Provide the [x, y] coordinate of the cell's center where the given text is located.  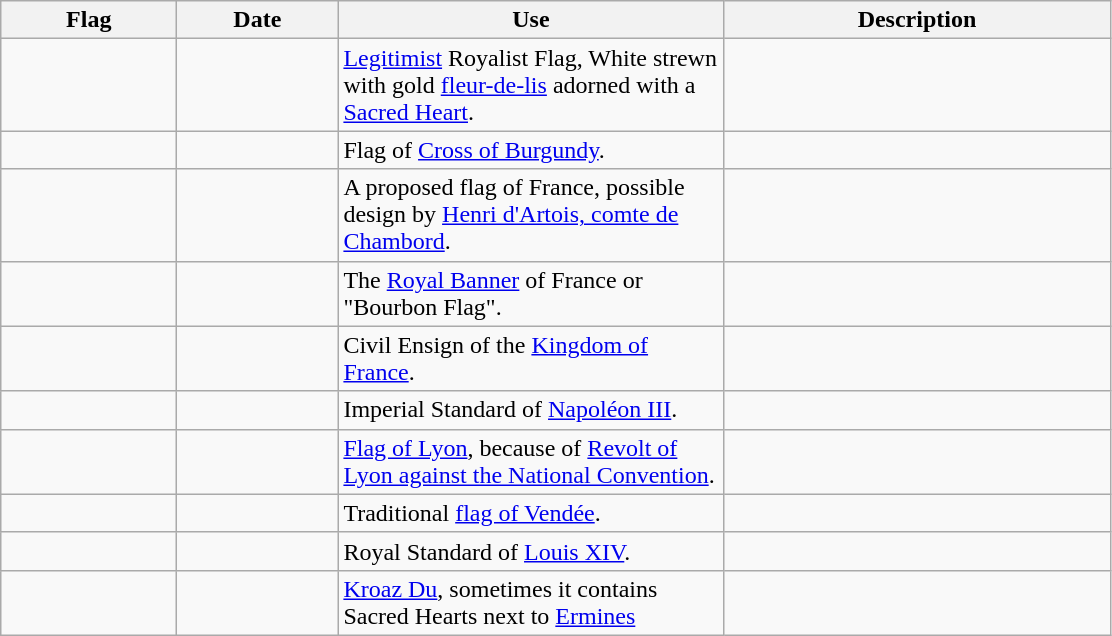
Civil Ensign of the Kingdom of France. [531, 358]
Imperial Standard of Napoléon III. [531, 410]
Kroaz Du, sometimes it contains Sacred Hearts next to Ermines [531, 602]
The Royal Banner of France or "Bourbon Flag". [531, 294]
Use [531, 20]
A proposed flag of France, possible design by Henri d'Artois, comte de Chambord. [531, 215]
Flag [89, 20]
Flag of Lyon, because of Revolt of Lyon against the National Convention. [531, 462]
Flag of Cross of Burgundy. [531, 150]
Description [917, 20]
Date [258, 20]
Traditional flag of Vendée. [531, 513]
Royal Standard of Louis XIV. [531, 551]
Legitimist Royalist Flag, White strewn with gold fleur-de-lis adorned with a Sacred Heart. [531, 85]
